Search for the cell housing the specified text and yield its [X, Y] center coordinate. 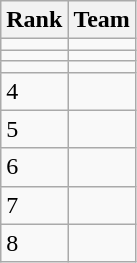
Team [102, 20]
Rank [34, 20]
7 [34, 205]
6 [34, 167]
4 [34, 91]
8 [34, 243]
5 [34, 129]
